Find where the given text appears and provide that cell's center as [X, Y] coordinate. 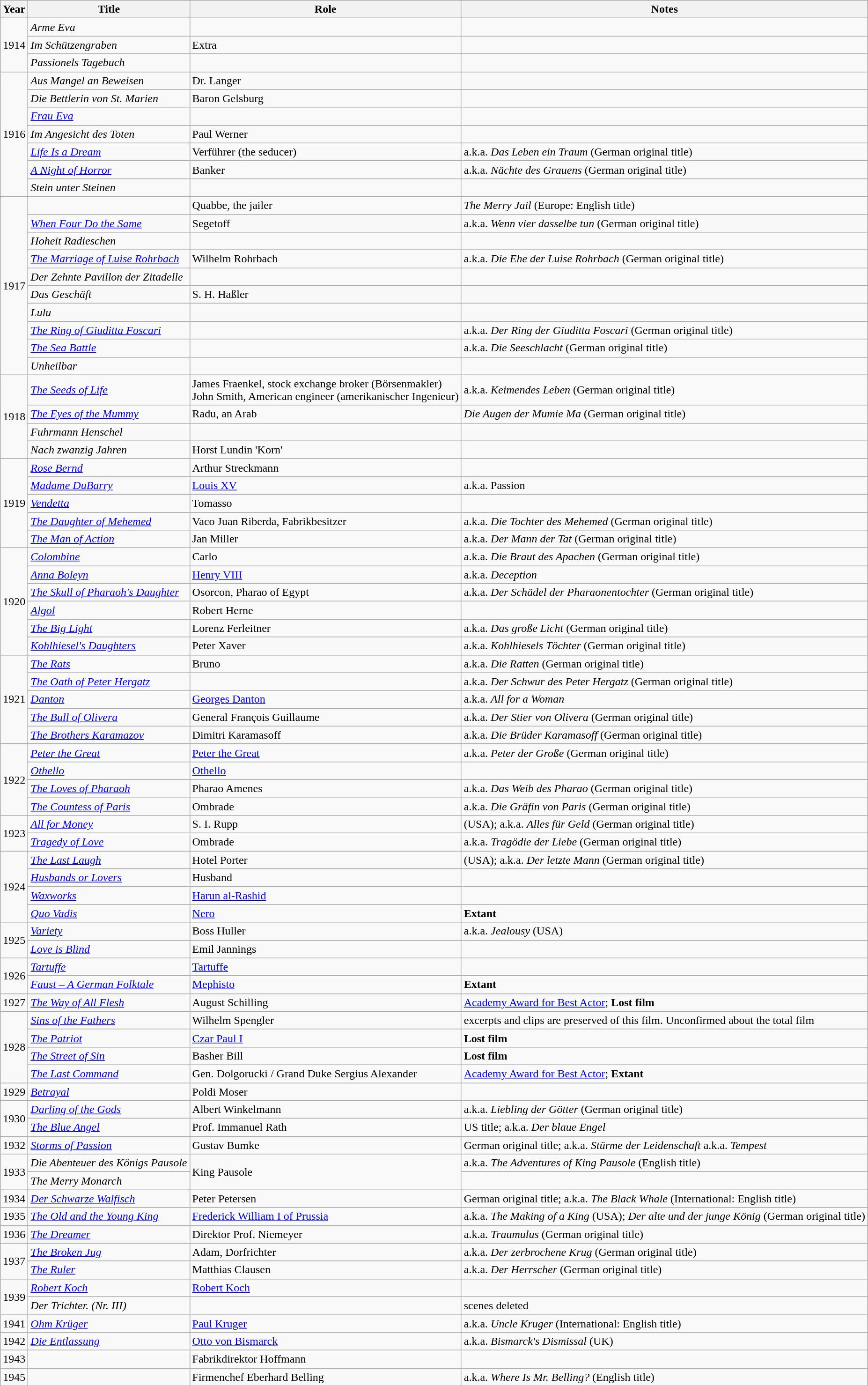
a.k.a. Liebling der Götter (German original title) [664, 1110]
Hoheit Radieschen [109, 241]
1925 [14, 940]
1930 [14, 1119]
a.k.a. Deception [664, 575]
1942 [14, 1341]
Bruno [325, 664]
The Blue Angel [109, 1127]
1932 [14, 1145]
1934 [14, 1199]
a.k.a. Tragödie der Liebe (German original title) [664, 842]
The Last Laugh [109, 860]
a.k.a. Kohlhiesels Töchter (German original title) [664, 646]
Love is Blind [109, 949]
a.k.a. Die Brüder Karamasoff (German original title) [664, 735]
Life Is a Dream [109, 152]
1916 [14, 134]
Tragedy of Love [109, 842]
1917 [14, 286]
The Rats [109, 664]
Kohlhiesel's Daughters [109, 646]
Academy Award for Best Actor; Extant [664, 1074]
Nero [325, 913]
a.k.a. Der Herrscher (German original title) [664, 1270]
Mephisto [325, 985]
General François Guillaume [325, 717]
Stein unter Steinen [109, 187]
(USA); a.k.a. Alles für Geld (German original title) [664, 824]
The Marriage of Luise Rohrbach [109, 259]
1929 [14, 1092]
1927 [14, 1002]
1943 [14, 1359]
Lulu [109, 312]
1919 [14, 503]
Fabrikdirektor Hoffmann [325, 1359]
Horst Lundin 'Korn' [325, 450]
1926 [14, 976]
Der Zehnte Pavillon der Zitadelle [109, 277]
1936 [14, 1234]
Gen. Dolgorucki / Grand Duke Sergius Alexander [325, 1074]
The Merry Monarch [109, 1181]
Emil Jannings [325, 949]
a.k.a. Die Tochter des Mehemed (German original title) [664, 521]
Frederick William I of Prussia [325, 1216]
Carlo [325, 557]
a.k.a. Der zerbrochene Krug (German original title) [664, 1252]
Anna Boleyn [109, 575]
Wilhelm Spengler [325, 1020]
a.k.a. Die Ehe der Luise Rohrbach (German original title) [664, 259]
Die Entlassung [109, 1341]
Im Schützengraben [109, 45]
Sins of the Fathers [109, 1020]
Basher Bill [325, 1056]
Lorenz Ferleitner [325, 628]
The Merry Jail (Europe: English title) [664, 205]
S. I. Rupp [325, 824]
The Loves of Pharaoh [109, 788]
The Countess of Paris [109, 806]
Year [14, 9]
Vaco Juan Riberda, Fabrikbesitzer [325, 521]
1939 [14, 1297]
Direktor Prof. Niemeyer [325, 1234]
a.k.a. Die Seeschlacht (German original title) [664, 348]
Jan Miller [325, 539]
a.k.a. The Adventures of King Pausole (English title) [664, 1163]
Title [109, 9]
1928 [14, 1047]
Poldi Moser [325, 1092]
Hotel Porter [325, 860]
1945 [14, 1377]
Adam, Dorfrichter [325, 1252]
Der Trichter. (Nr. III) [109, 1305]
The Skull of Pharaoh's Daughter [109, 593]
The Last Command [109, 1074]
(USA); a.k.a. Der letzte Mann (German original title) [664, 860]
Das Geschäft [109, 295]
1923 [14, 833]
excerpts and clips are preserved of this film. Unconfirmed about the total film [664, 1020]
Waxworks [109, 896]
The Way of All Flesh [109, 1002]
Robert Herne [325, 610]
Rose Bernd [109, 467]
Matthias Clausen [325, 1270]
The Sea Battle [109, 348]
a.k.a. Peter der Große (German original title) [664, 753]
The Big Light [109, 628]
a.k.a. Der Mann der Tat (German original title) [664, 539]
Die Augen der Mumie Ma (German original title) [664, 414]
a.k.a. Jealousy (USA) [664, 931]
King Pausole [325, 1172]
Arthur Streckmann [325, 467]
Prof. Immanuel Rath [325, 1127]
Passionels Tagebuch [109, 63]
Osorcon, Pharao of Egypt [325, 593]
Segetoff [325, 223]
Im Angesicht des Toten [109, 134]
A Night of Horror [109, 170]
1918 [14, 417]
Peter Petersen [325, 1199]
Peter Xaver [325, 646]
Albert Winkelmann [325, 1110]
Ohm Krüger [109, 1323]
The Ring of Giuditta Foscari [109, 330]
The Dreamer [109, 1234]
Wilhelm Rohrbach [325, 259]
Verführer (the seducer) [325, 152]
Husband [325, 878]
a.k.a. The Making of a King (USA); Der alte und der junge König (German original title) [664, 1216]
1941 [14, 1323]
All for Money [109, 824]
Algol [109, 610]
a.k.a. Der Schwur des Peter Hergatz (German original title) [664, 682]
1922 [14, 779]
a.k.a. Bismarck's Dismissal (UK) [664, 1341]
Madame DuBarry [109, 485]
Unheilbar [109, 366]
Dimitri Karamasoff [325, 735]
When Four Do the Same [109, 223]
Czar Paul I [325, 1038]
a.k.a. Das große Licht (German original title) [664, 628]
1921 [14, 699]
Frau Eva [109, 116]
1937 [14, 1261]
Aus Mangel an Beweisen [109, 81]
The Patriot [109, 1038]
a.k.a. Der Schädel der Pharaonentochter (German original title) [664, 593]
Betrayal [109, 1092]
1914 [14, 45]
a.k.a. Wenn vier dasselbe tun (German original title) [664, 223]
Otto von Bismarck [325, 1341]
scenes deleted [664, 1305]
Harun al-Rashid [325, 896]
1933 [14, 1172]
The Street of Sin [109, 1056]
1924 [14, 887]
Dr. Langer [325, 81]
Pharao Amenes [325, 788]
Die Abenteuer des Königs Pausole [109, 1163]
1935 [14, 1216]
Nach zwanzig Jahren [109, 450]
Extra [325, 45]
Banker [325, 170]
Academy Award for Best Actor; Lost film [664, 1002]
Der Schwarze Walfisch [109, 1199]
a.k.a. Nächte des Grauens (German original title) [664, 170]
The Daughter of Mehemed [109, 521]
a.k.a. Where Is Mr. Belling? (English title) [664, 1377]
Storms of Passion [109, 1145]
Tomasso [325, 503]
German original title; a.k.a. The Black Whale (International: English title) [664, 1199]
Boss Huller [325, 931]
Notes [664, 9]
a.k.a. All for a Woman [664, 699]
Variety [109, 931]
Louis XV [325, 485]
Arme Eva [109, 27]
a.k.a. Traumulus (German original title) [664, 1234]
US title; a.k.a. Der blaue Engel [664, 1127]
a.k.a. Die Braut des Apachen (German original title) [664, 557]
S. H. Haßler [325, 295]
Die Bettlerin von St. Marien [109, 98]
Henry VIII [325, 575]
Role [325, 9]
Firmenchef Eberhard Belling [325, 1377]
a.k.a. Die Ratten (German original title) [664, 664]
a.k.a. Das Leben ein Traum (German original title) [664, 152]
a.k.a. Uncle Kruger (International: English title) [664, 1323]
The Broken Jug [109, 1252]
Colombine [109, 557]
Georges Danton [325, 699]
a.k.a. Der Stier von Olivera (German original title) [664, 717]
Baron Gelsburg [325, 98]
Paul Kruger [325, 1323]
The Oath of Peter Hergatz [109, 682]
Quo Vadis [109, 913]
Vendetta [109, 503]
Darling of the Gods [109, 1110]
Quabbe, the jailer [325, 205]
1920 [14, 601]
Faust – A German Folktale [109, 985]
a.k.a. Passion [664, 485]
The Old and the Young King [109, 1216]
The Seeds of Life [109, 390]
The Eyes of the Mummy [109, 414]
a.k.a. Die Gräfin von Paris (German original title) [664, 806]
Radu, an Arab [325, 414]
Gustav Bumke [325, 1145]
The Man of Action [109, 539]
Husbands or Lovers [109, 878]
a.k.a. Keimendes Leben (German original title) [664, 390]
a.k.a. Das Weib des Pharao (German original title) [664, 788]
a.k.a. Der Ring der Giuditta Foscari (German original title) [664, 330]
The Ruler [109, 1270]
The Bull of Olivera [109, 717]
Fuhrmann Henschel [109, 432]
Paul Werner [325, 134]
August Schilling [325, 1002]
The Brothers Karamazov [109, 735]
James Fraenkel, stock exchange broker (Börsenmakler)John Smith, American engineer (amerikanischer Ingenieur) [325, 390]
Danton [109, 699]
German original title; a.k.a. Stürme der Leidenschaft a.k.a. Tempest [664, 1145]
